Return [X, Y] of the center of cell containing provided text 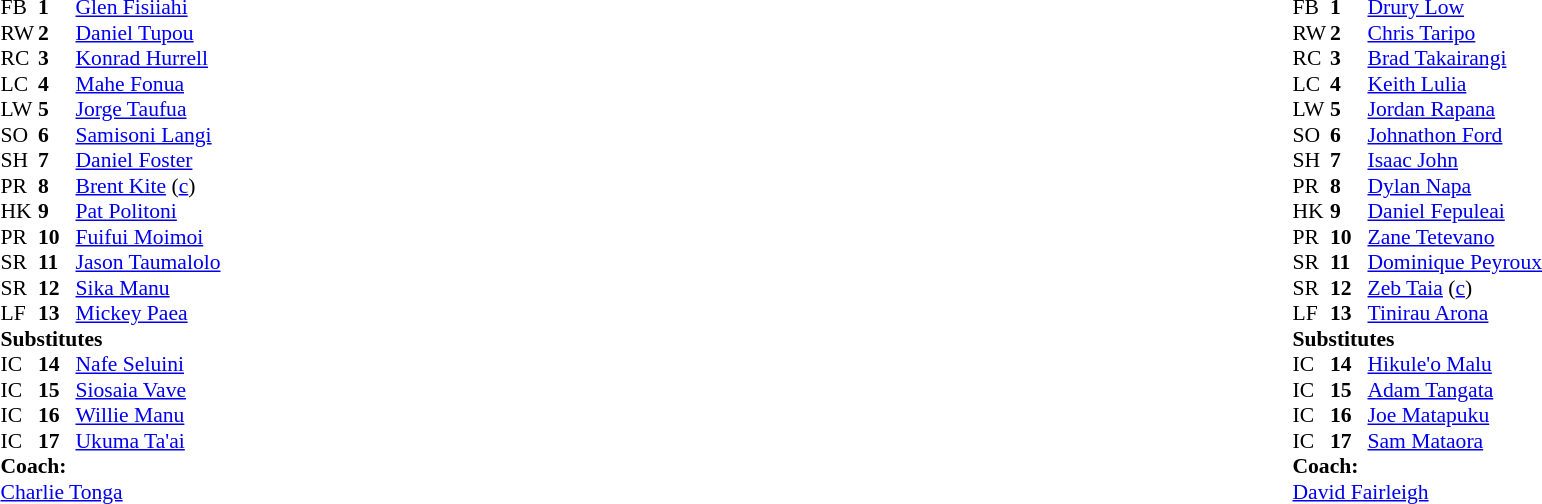
Fuifui Moimoi [148, 237]
Daniel Fepuleai [1454, 211]
Zane Tetevano [1454, 237]
Zeb Taia (c) [1454, 288]
Siosaia Vave [148, 390]
Sika Manu [148, 288]
Tinirau Arona [1454, 313]
Jordan Rapana [1454, 109]
Johnathon Ford [1454, 135]
Mahe Fonua [148, 84]
Hikule'o Malu [1454, 365]
Samisoni Langi [148, 135]
Willie Manu [148, 415]
Ukuma Ta'ai [148, 441]
Joe Matapuku [1454, 415]
Daniel Foster [148, 161]
Nafe Seluini [148, 365]
Adam Tangata [1454, 390]
Sam Mataora [1454, 441]
Brent Kite (c) [148, 186]
Daniel Tupou [148, 33]
Pat Politoni [148, 211]
Konrad Hurrell [148, 59]
Isaac John [1454, 161]
Keith Lulia [1454, 84]
Dylan Napa [1454, 186]
Mickey Paea [148, 313]
Jorge Taufua [148, 109]
Jason Taumalolo [148, 263]
Dominique Peyroux [1454, 263]
Brad Takairangi [1454, 59]
Chris Taripo [1454, 33]
